For the text-containing cell, return its midpoint in [X, Y] coordinate format. 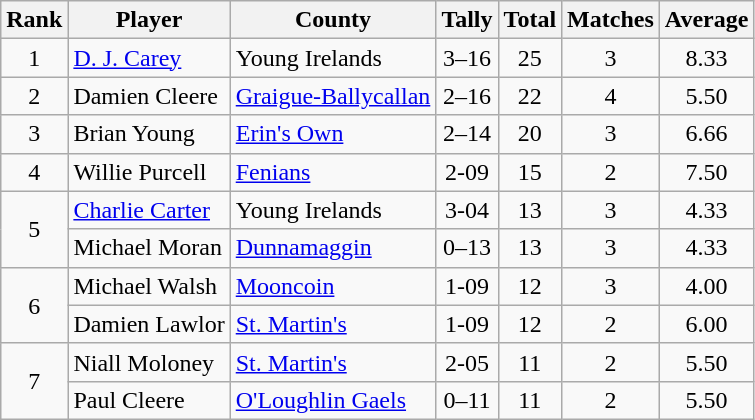
5 [34, 229]
Michael Walsh [149, 286]
D. J. Carey [149, 58]
2-09 [467, 172]
1 [34, 58]
Graigue-Ballycallan [333, 96]
0–11 [467, 400]
Fenians [333, 172]
Rank [34, 20]
7.50 [706, 172]
O'Loughlin Gaels [333, 400]
Damien Cleere [149, 96]
Charlie Carter [149, 210]
Dunnamaggin [333, 248]
Mooncoin [333, 286]
Tally [467, 20]
Average [706, 20]
Erin's Own [333, 134]
Brian Young [149, 134]
County [333, 20]
Damien Lawlor [149, 324]
7 [34, 381]
Matches [611, 20]
2–16 [467, 96]
20 [530, 134]
0–13 [467, 248]
25 [530, 58]
Willie Purcell [149, 172]
2–14 [467, 134]
6 [34, 305]
8.33 [706, 58]
6.00 [706, 324]
2-05 [467, 362]
3–16 [467, 58]
22 [530, 96]
Niall Moloney [149, 362]
Player [149, 20]
6.66 [706, 134]
Total [530, 20]
3-04 [467, 210]
Michael Moran [149, 248]
15 [530, 172]
4.00 [706, 286]
Paul Cleere [149, 400]
